Scan for the cell matching the given text and deliver its (x, y) coordinate at center. 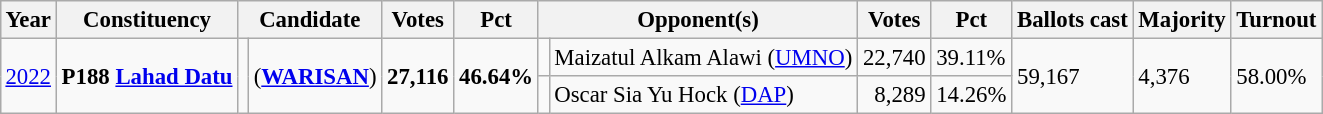
Opponent(s) (698, 20)
27,116 (418, 76)
4,376 (1182, 76)
8,289 (894, 95)
Ballots cast (1072, 20)
14.26% (972, 95)
2022 (28, 76)
59,167 (1072, 76)
39.11% (972, 57)
Candidate (310, 20)
46.64% (496, 76)
Oscar Sia Yu Hock (DAP) (704, 95)
Turnout (1276, 20)
P188 Lahad Datu (147, 76)
Maizatul Alkam Alawi (UMNO) (704, 57)
(WARISAN) (314, 76)
Year (28, 20)
22,740 (894, 57)
Majority (1182, 20)
58.00% (1276, 76)
Constituency (147, 20)
